Extract the [x, y] coordinate from the center of the cell holding the provided text.  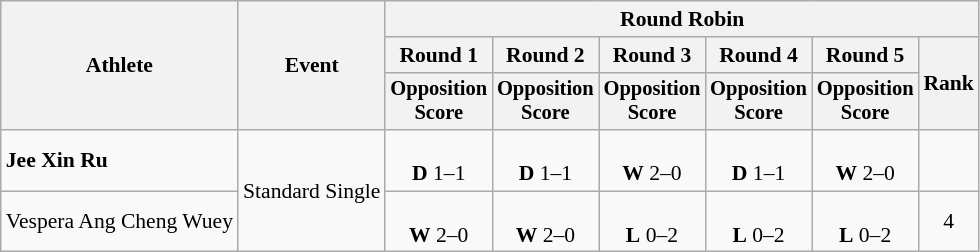
Round 4 [758, 55]
Round 3 [652, 55]
Vespera Ang Cheng Wuey [120, 222]
Jee Xin Ru [120, 160]
Round 1 [438, 55]
Rank [948, 84]
Round 5 [866, 55]
Standard Single [312, 191]
Athlete [120, 66]
Round Robin [682, 19]
Event [312, 66]
4 [948, 222]
Round 2 [546, 55]
